Capture the cell that displays the provided text and extract its (x, y) central coordinate. 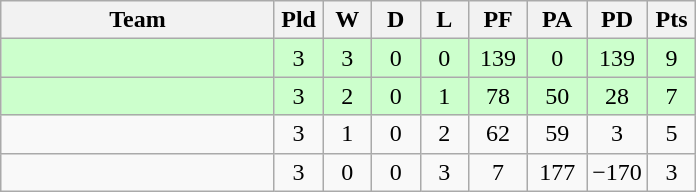
W (348, 20)
D (396, 20)
PA (558, 20)
9 (672, 58)
5 (672, 134)
−170 (618, 172)
Pld (298, 20)
Pts (672, 20)
Team (138, 20)
78 (498, 96)
177 (558, 172)
PD (618, 20)
PF (498, 20)
L (444, 20)
50 (558, 96)
28 (618, 96)
62 (498, 134)
59 (558, 134)
